Detect which cell encompasses the target text, then output its [X, Y] center coordinate. 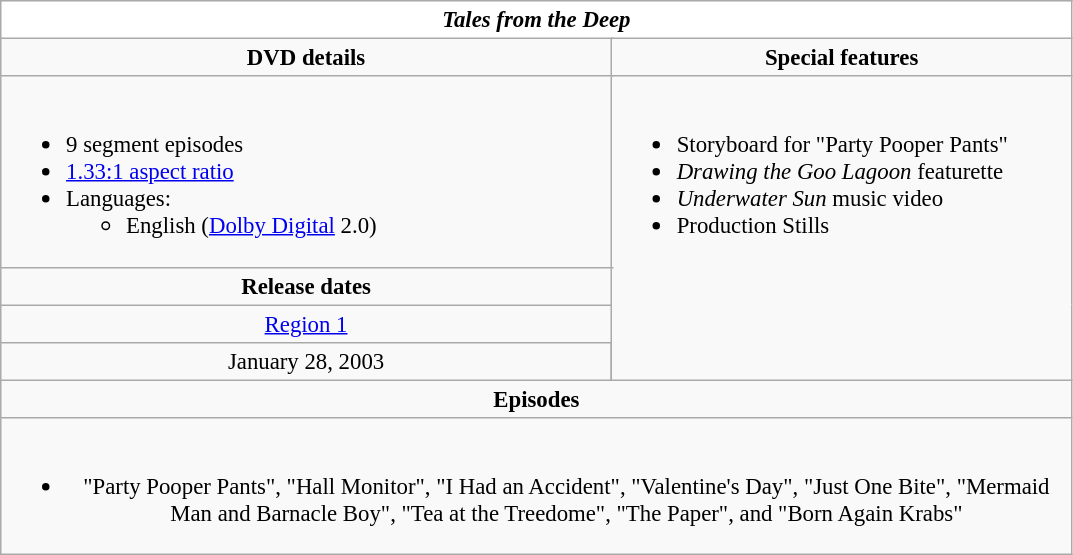
Tales from the Deep [536, 20]
Storyboard for "Party Pooper Pants"Drawing the Goo Lagoon featuretteUnderwater Sun music videoProduction Stills [842, 228]
Special features [842, 58]
9 segment episodes1.33:1 aspect ratioLanguages:English (Dolby Digital 2.0) [306, 172]
Release dates [306, 286]
Episodes [536, 399]
January 28, 2003 [306, 361]
DVD details [306, 58]
Region 1 [306, 324]
